Extract the (x, y) coordinate from the center of the cell holding the provided text.  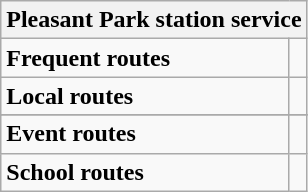
Local routes (145, 96)
School routes (145, 172)
Pleasant Park station service (154, 20)
Frequent routes (145, 58)
Event routes (145, 134)
